Provide the [x, y] coordinate of the cell's center where the given text is located.  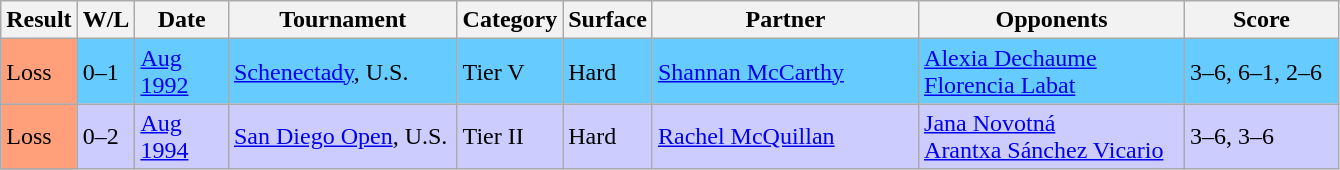
3–6, 3–6 [1262, 136]
Schenectady, U.S. [342, 72]
0–2 [106, 136]
Jana Novotná Arantxa Sánchez Vicario [1052, 136]
Rachel McQuillan [785, 136]
Tier V [510, 72]
Tier II [510, 136]
W/L [106, 20]
Score [1262, 20]
0–1 [106, 72]
Result [39, 20]
Category [510, 20]
Aug 1994 [182, 136]
Aug 1992 [182, 72]
3–6, 6–1, 2–6 [1262, 72]
Tournament [342, 20]
Partner [785, 20]
Surface [608, 20]
Opponents [1052, 20]
San Diego Open, U.S. [342, 136]
Date [182, 20]
Alexia Dechaume Florencia Labat [1052, 72]
Shannan McCarthy [785, 72]
